Determine the (x, y) coordinate at the center of the cell enclosing the given text.  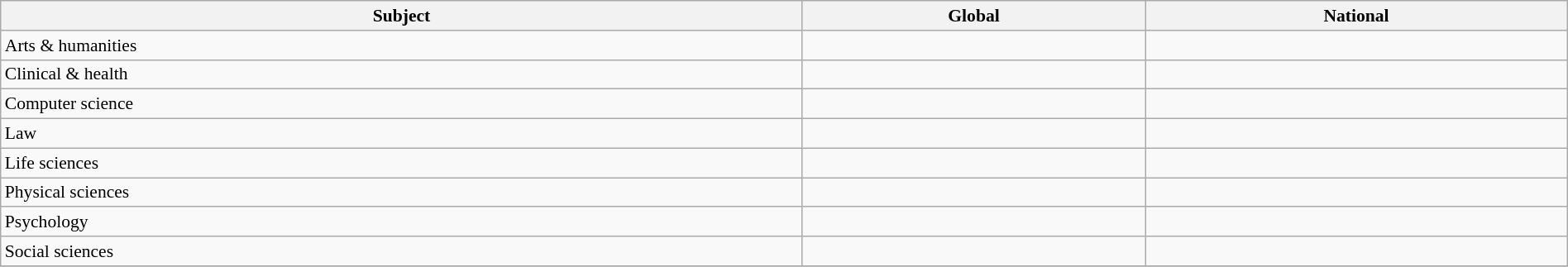
Subject (402, 16)
Life sciences (402, 163)
Computer science (402, 104)
Physical sciences (402, 193)
Law (402, 134)
Arts & humanities (402, 45)
National (1356, 16)
Social sciences (402, 251)
Global (973, 16)
Clinical & health (402, 74)
Psychology (402, 222)
